Scan for the cell matching the given text and deliver its (X, Y) coordinate at center. 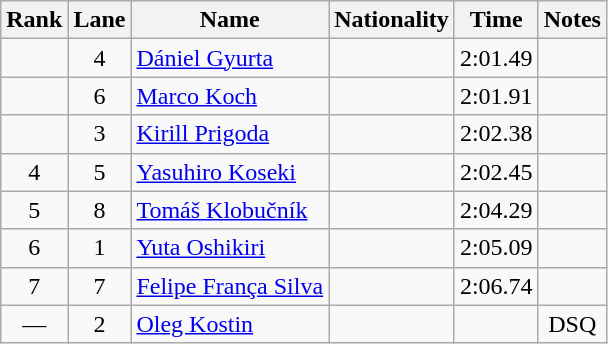
Rank (34, 20)
Name (230, 20)
Lane (100, 20)
Kirill Prigoda (230, 134)
2:01.91 (496, 96)
— (34, 324)
2:05.09 (496, 248)
DSQ (572, 324)
Yuta Oshikiri (230, 248)
2:06.74 (496, 286)
Marco Koch (230, 96)
2:04.29 (496, 210)
Felipe França Silva (230, 286)
Nationality (392, 20)
2:01.49 (496, 58)
8 (100, 210)
2:02.45 (496, 172)
Dániel Gyurta (230, 58)
Yasuhiro Koseki (230, 172)
Time (496, 20)
2:02.38 (496, 134)
3 (100, 134)
2 (100, 324)
Oleg Kostin (230, 324)
Notes (572, 20)
1 (100, 248)
Tomáš Klobučník (230, 210)
